Determine the (X, Y) coordinate at the center of the cell enclosing the given text.  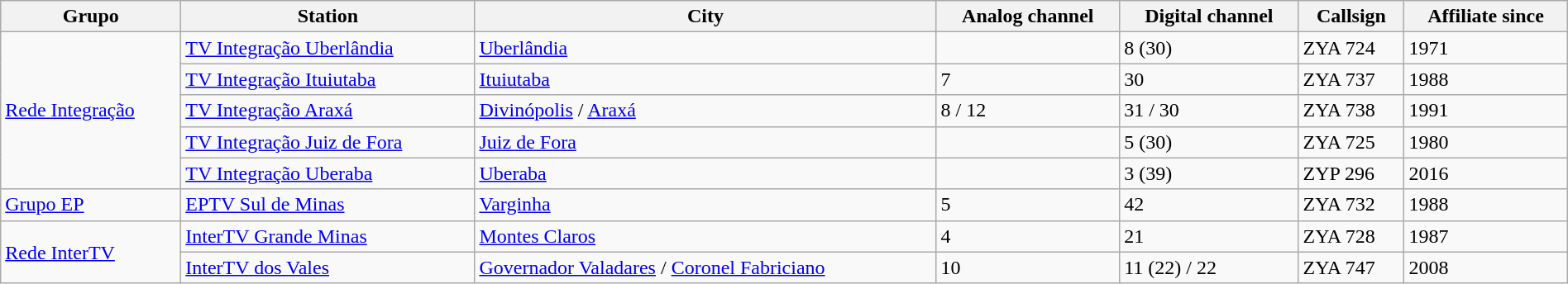
5 (30) (1209, 142)
Affiliate since (1485, 17)
21 (1209, 236)
ZYA 737 (1351, 79)
Divinópolis / Araxá (705, 111)
2008 (1485, 267)
Uberlândia (705, 48)
8 / 12 (1028, 111)
ZYA 747 (1351, 267)
30 (1209, 79)
TV Integração Araxá (327, 111)
ZYA 732 (1351, 205)
11 (22) / 22 (1209, 267)
Station (327, 17)
TV Integração Ituiutaba (327, 79)
1991 (1485, 111)
City (705, 17)
Governador Valadares / Coronel Fabriciano (705, 267)
InterTV dos Vales (327, 267)
5 (1028, 205)
ZYP 296 (1351, 173)
TV Integração Juiz de Fora (327, 142)
1987 (1485, 236)
TV Integração Uberlândia (327, 48)
Digital channel (1209, 17)
42 (1209, 205)
Juiz de Fora (705, 142)
Analog channel (1028, 17)
Grupo EP (91, 205)
ZYA 724 (1351, 48)
TV Integração Uberaba (327, 173)
InterTV Grande Minas (327, 236)
ZYA 725 (1351, 142)
Callsign (1351, 17)
1980 (1485, 142)
Rede InterTV (91, 252)
3 (39) (1209, 173)
4 (1028, 236)
Rede Integração (91, 111)
Montes Claros (705, 236)
Grupo (91, 17)
1971 (1485, 48)
EPTV Sul de Minas (327, 205)
ZYA 728 (1351, 236)
7 (1028, 79)
31 / 30 (1209, 111)
Ituiutaba (705, 79)
Uberaba (705, 173)
ZYA 738 (1351, 111)
8 (30) (1209, 48)
Varginha (705, 205)
10 (1028, 267)
2016 (1485, 173)
